Locate the cell with the specified text and output its (x, y) center coordinate. 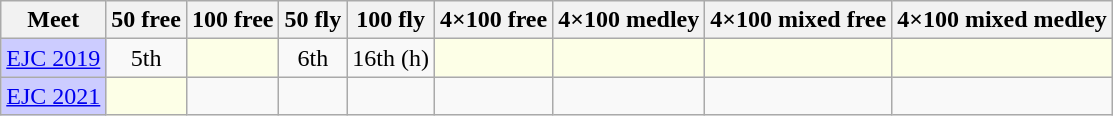
50 free (146, 20)
Meet (54, 20)
4×100 free (493, 20)
16th (h) (391, 58)
50 fly (313, 20)
4×100 medley (629, 20)
4×100 mixed medley (1002, 20)
EJC 2021 (54, 96)
6th (313, 58)
5th (146, 58)
EJC 2019 (54, 58)
4×100 mixed free (798, 20)
100 fly (391, 20)
100 free (232, 20)
